Scan for the cell matching the given text and deliver its (X, Y) coordinate at center. 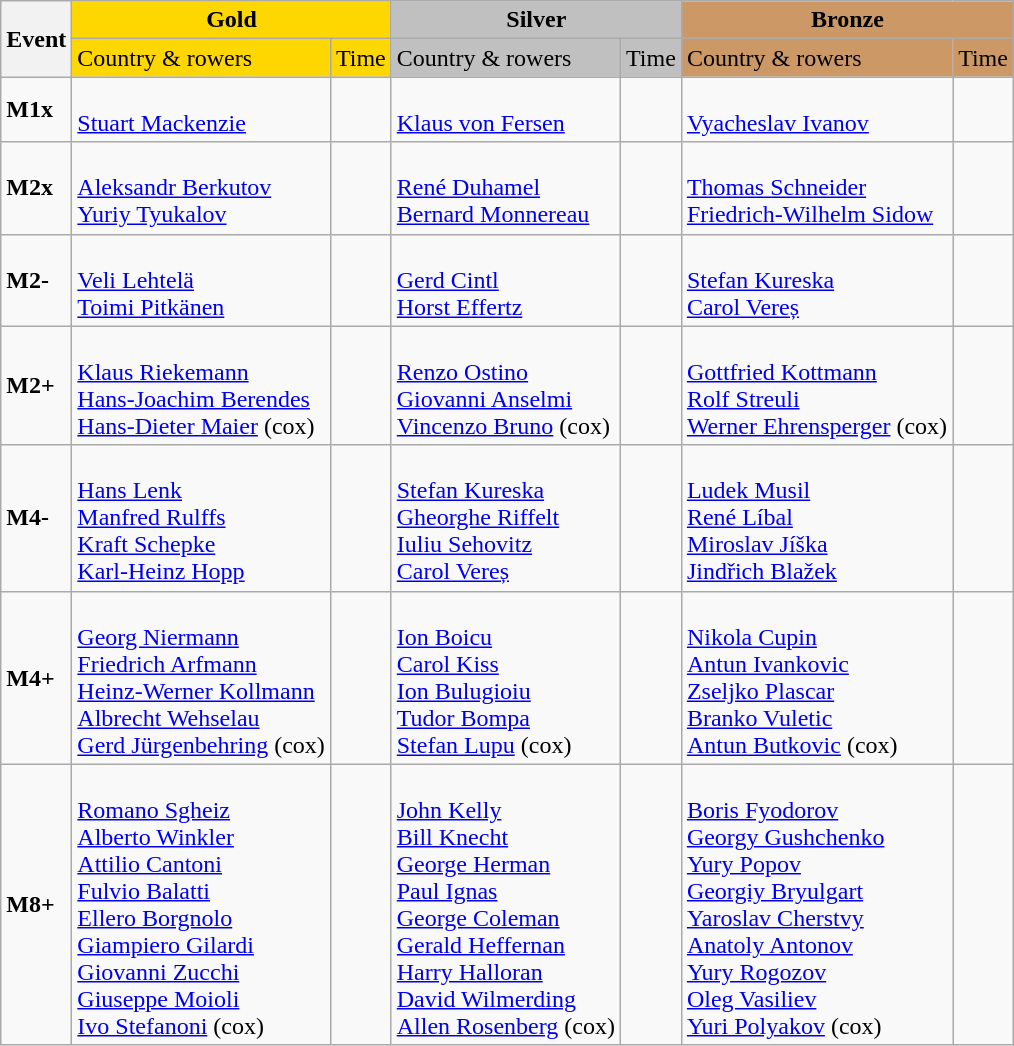
Boris Fyodorov Georgy Gushchenko Yury Popov Georgiy Bryulgart Yaroslav Cherstvy Anatoly Antonov Yury Rogozov Oleg Vasiliev Yuri Polyakov (cox) (816, 904)
M4- (36, 518)
Hans Lenk Manfred Rulffs Kraft Schepke Karl-Heinz Hopp (202, 518)
Veli Lehtelä Toimi Pitkänen (202, 280)
Ludek Musil René Líbal Miroslav Jíška Jindřich Blažek (816, 518)
René Duhamel Bernard Monnereau (506, 188)
Gold (232, 20)
M2- (36, 280)
John Kelly Bill Knecht George Herman Paul Ignas George Coleman Gerald Heffernan Harry Halloran David Wilmerding Allen Rosenberg (cox) (506, 904)
Klaus von Fersen (506, 110)
Event (36, 39)
Gerd Cintl Horst Effertz (506, 280)
Nikola Cupin Antun Ivankovic Zseljko Plascar Branko Vuletic Antun Butkovic (cox) (816, 678)
Gottfried Kottmann Rolf Streuli Werner Ehrensperger (cox) (816, 386)
M1x (36, 110)
M4+ (36, 678)
Ion Boicu Carol Kiss Ion Bulugioiu Tudor Bompa Stefan Lupu (cox) (506, 678)
Klaus Riekemann Hans-Joachim Berendes Hans-Dieter Maier (cox) (202, 386)
Stefan Kureska Carol Vereș (816, 280)
Aleksandr Berkutov Yuriy Tyukalov (202, 188)
Stuart Mackenzie (202, 110)
Vyacheslav Ivanov (816, 110)
Thomas Schneider Friedrich-Wilhelm Sidow (816, 188)
M2+ (36, 386)
M8+ (36, 904)
Romano Sgheiz Alberto Winkler Attilio Cantoni Fulvio Balatti Ellero Borgnolo Giampiero Gilardi Giovanni Zucchi Giuseppe Moioli Ivo Stefanoni (cox) (202, 904)
Georg Niermann Friedrich Arfmann Heinz-Werner Kollmann Albrecht Wehselau Gerd Jürgenbehring (cox) (202, 678)
Stefan Kureska Gheorghe Riffelt Iuliu Sehovitz Carol Vereș (506, 518)
M2x (36, 188)
Renzo Ostino Giovanni Anselmi Vincenzo Bruno (cox) (506, 386)
Silver (536, 20)
Bronze (847, 20)
